Pinpoint the cell where the given text exists, returning its (X, Y) midpoint coordinate. 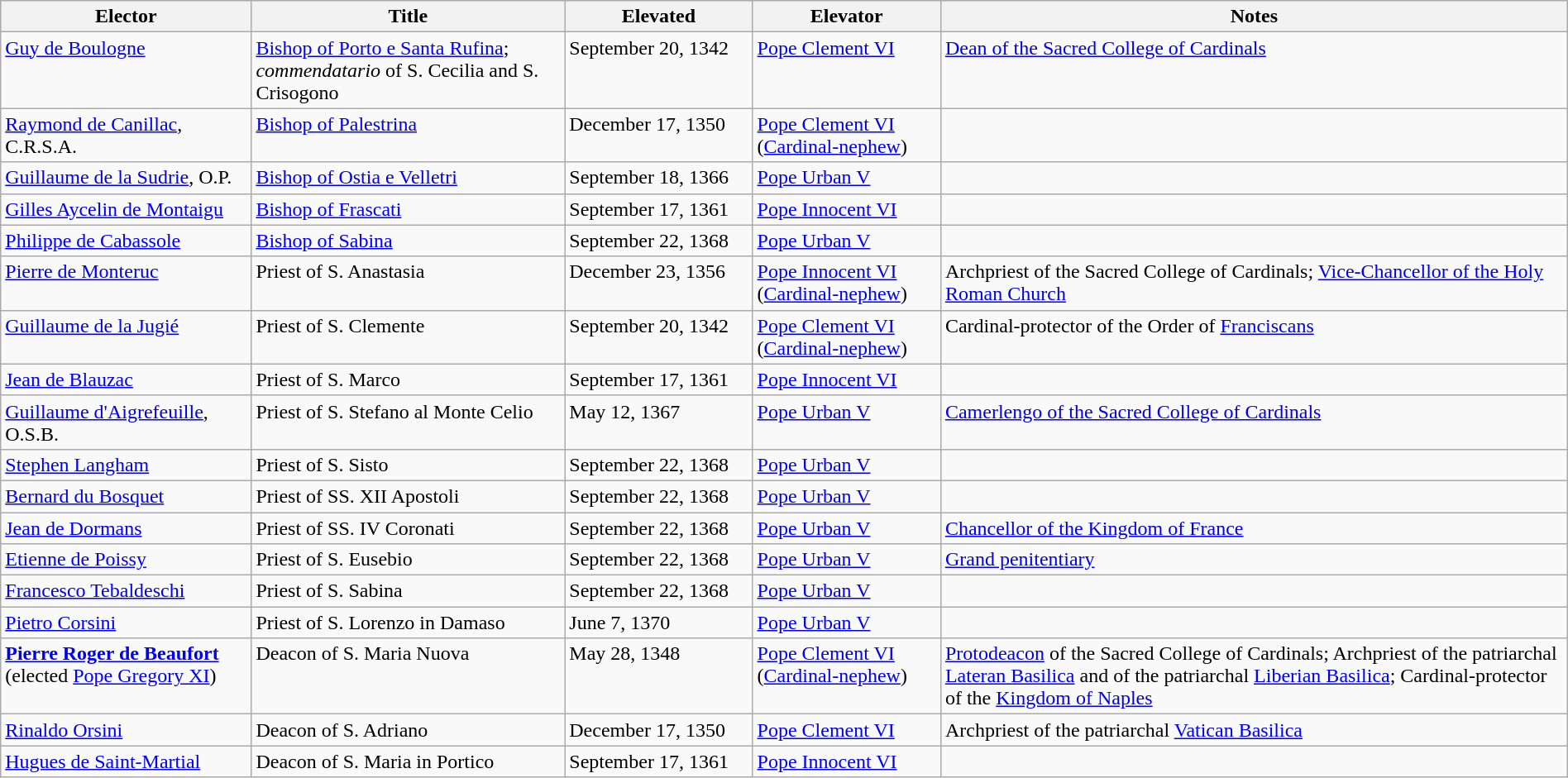
Priest of S. Anastasia (409, 283)
Bishop of Palestrina (409, 136)
Notes (1254, 17)
Etienne de Poissy (126, 560)
Bishop of Ostia e Velletri (409, 178)
Elector (126, 17)
Priest of SS. XII Apostoli (409, 496)
Chancellor of the Kingdom of France (1254, 528)
Guillaume de la Sudrie, O.P. (126, 178)
Pietro Corsini (126, 623)
May 12, 1367 (658, 422)
Pierre Roger de Beaufort(elected Pope Gregory XI) (126, 676)
Pope Innocent VI (Cardinal-nephew) (847, 283)
Cardinal-protector of the Order of Franciscans (1254, 337)
Raymond de Canillac, C.R.S.A. (126, 136)
Priest of S. Sisto (409, 465)
May 28, 1348 (658, 676)
Rinaldo Orsini (126, 730)
Dean of the Sacred College of Cardinals (1254, 70)
Priest of SS. IV Coronati (409, 528)
Guillaume de la Jugié (126, 337)
Bishop of Frascati (409, 209)
Bishop of Porto e Santa Rufina; commendatario of S. Cecilia and S. Crisogono (409, 70)
September 18, 1366 (658, 178)
Priest of S. Marco (409, 379)
Philippe de Cabassole (126, 241)
Gilles Aycelin de Montaigu (126, 209)
Jean de Dormans (126, 528)
Archpriest of the Sacred College of Cardinals; Vice-Chancellor of the Holy Roman Church (1254, 283)
Priest of S. Clemente (409, 337)
Priest of S. Sabina (409, 591)
Elevated (658, 17)
Pierre de Monteruc (126, 283)
Bishop of Sabina (409, 241)
Priest of S. Eusebio (409, 560)
Jean de Blauzac (126, 379)
Archpriest of the patriarchal Vatican Basilica (1254, 730)
Camerlengo of the Sacred College of Cardinals (1254, 422)
Stephen Langham (126, 465)
Hugues de Saint-Martial (126, 761)
Deacon of S. Adriano (409, 730)
Title (409, 17)
December 23, 1356 (658, 283)
Francesco Tebaldeschi (126, 591)
Deacon of S. Maria Nuova (409, 676)
June 7, 1370 (658, 623)
Deacon of S. Maria in Portico (409, 761)
Grand penitentiary (1254, 560)
Priest of S. Lorenzo in Damaso (409, 623)
Priest of S. Stefano al Monte Celio (409, 422)
Elevator (847, 17)
Bernard du Bosquet (126, 496)
Guillaume d'Aigrefeuille, O.S.B. (126, 422)
Guy de Boulogne (126, 70)
